Capture the cell that displays the provided text and extract its (x, y) central coordinate. 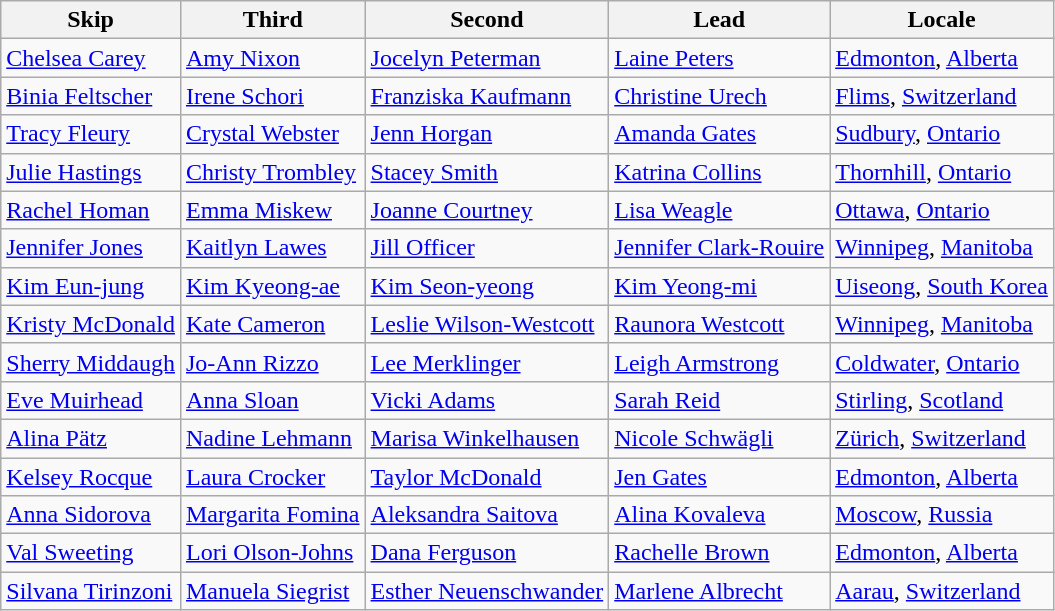
Amanda Gates (720, 134)
Third (272, 20)
Eve Muirhead (91, 400)
Leigh Armstrong (720, 362)
Manuela Siegrist (272, 591)
Lead (720, 20)
Tracy Fleury (91, 134)
Jill Officer (487, 248)
Kristy McDonald (91, 324)
Thornhill, Ontario (942, 172)
Uiseong, South Korea (942, 286)
Ottawa, Ontario (942, 210)
Jennifer Clark-Rouire (720, 248)
Kelsey Rocque (91, 477)
Silvana Tirinzoni (91, 591)
Lori Olson-Johns (272, 553)
Raunora Westcott (720, 324)
Lee Merklinger (487, 362)
Val Sweeting (91, 553)
Taylor McDonald (487, 477)
Leslie Wilson-Westcott (487, 324)
Christine Urech (720, 96)
Jenn Horgan (487, 134)
Second (487, 20)
Julie Hastings (91, 172)
Flims, Switzerland (942, 96)
Coldwater, Ontario (942, 362)
Emma Miskew (272, 210)
Dana Ferguson (487, 553)
Aleksandra Saitova (487, 515)
Kim Seon-yeong (487, 286)
Vicki Adams (487, 400)
Binia Feltscher (91, 96)
Nicole Schwägli (720, 438)
Stirling, Scotland (942, 400)
Moscow, Russia (942, 515)
Skip (91, 20)
Jen Gates (720, 477)
Alina Pätz (91, 438)
Laine Peters (720, 58)
Jocelyn Peterman (487, 58)
Marisa Winkelhausen (487, 438)
Joanne Courtney (487, 210)
Stacey Smith (487, 172)
Franziska Kaufmann (487, 96)
Christy Trombley (272, 172)
Rachel Homan (91, 210)
Lisa Weagle (720, 210)
Sherry Middaugh (91, 362)
Kaitlyn Lawes (272, 248)
Kim Eun-jung (91, 286)
Anna Sloan (272, 400)
Locale (942, 20)
Irene Schori (272, 96)
Marlene Albrecht (720, 591)
Rachelle Brown (720, 553)
Aarau, Switzerland (942, 591)
Esther Neuenschwander (487, 591)
Amy Nixon (272, 58)
Laura Crocker (272, 477)
Zürich, Switzerland (942, 438)
Alina Kovaleva (720, 515)
Katrina Collins (720, 172)
Kate Cameron (272, 324)
Jennifer Jones (91, 248)
Jo-Ann Rizzo (272, 362)
Chelsea Carey (91, 58)
Sudbury, Ontario (942, 134)
Kim Yeong-mi (720, 286)
Sarah Reid (720, 400)
Kim Kyeong-ae (272, 286)
Margarita Fomina (272, 515)
Nadine Lehmann (272, 438)
Crystal Webster (272, 134)
Anna Sidorova (91, 515)
